Capture the cell that displays the provided text and extract its (x, y) central coordinate. 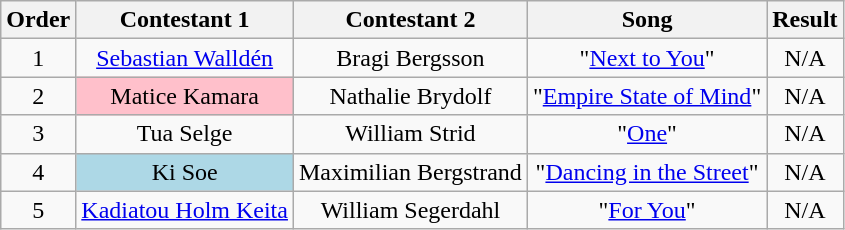
1 (38, 58)
2 (38, 96)
Ki Soe (185, 172)
"Empire State of Mind" (646, 96)
Bragi Bergsson (410, 58)
"Dancing in the Street" (646, 172)
"One" (646, 134)
Contestant 1 (185, 20)
Nathalie Brydolf (410, 96)
William Segerdahl (410, 210)
Maximilian Bergstrand (410, 172)
Result (805, 20)
3 (38, 134)
Contestant 2 (410, 20)
Order (38, 20)
4 (38, 172)
"Next to You" (646, 58)
Matice Kamara (185, 96)
William Strid (410, 134)
"For You" (646, 210)
5 (38, 210)
Tua Selge (185, 134)
Kadiatou Holm Keita (185, 210)
Song (646, 20)
Sebastian Walldén (185, 58)
